Scan for the cell matching the given text and deliver its (x, y) coordinate at center. 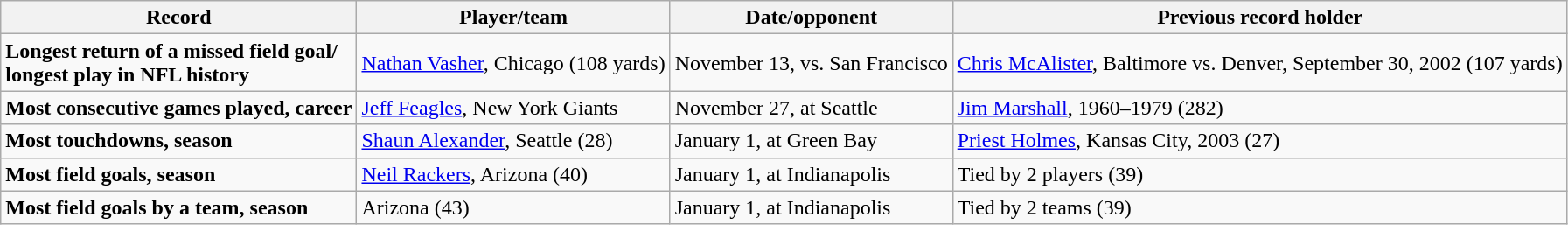
January 1, at Green Bay (812, 141)
Most touchdowns, season (178, 141)
November 27, at Seattle (812, 108)
Most field goals, season (178, 174)
Jim Marshall, 1960–1979 (282) (1259, 108)
Nathan Vasher, Chicago (108 yards) (513, 63)
Priest Holmes, Kansas City, 2003 (27) (1259, 141)
Most field goals by a team, season (178, 207)
Jeff Feagles, New York Giants (513, 108)
Tied by 2 players (39) (1259, 174)
Longest return of a missed field goal/longest play in NFL history (178, 63)
Most consecutive games played, career (178, 108)
Arizona (43) (513, 207)
Tied by 2 teams (39) (1259, 207)
Record (178, 18)
November 13, vs. San Francisco (812, 63)
Shaun Alexander, Seattle (28) (513, 141)
Previous record holder (1259, 18)
Player/team (513, 18)
Date/opponent (812, 18)
Neil Rackers, Arizona (40) (513, 174)
Chris McAlister, Baltimore vs. Denver, September 30, 2002 (107 yards) (1259, 63)
